Return the (x, y) coordinate for the center point of the cell that contains the specified text.  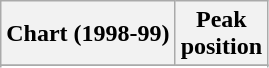
Chart (1998-99) (88, 34)
Peakposition (221, 34)
